Identify which cell holds the provided text, then report its (x, y) central coordinate. 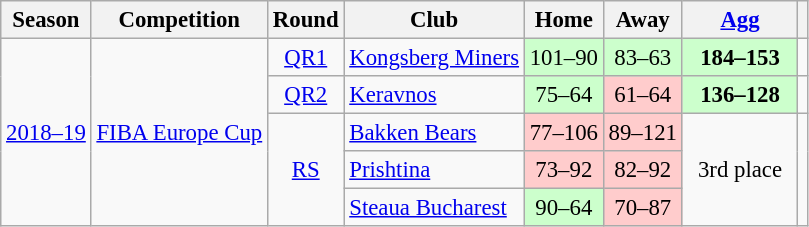
QR2 (305, 95)
2018–19 (46, 133)
82–92 (642, 170)
QR1 (305, 58)
Away (642, 20)
Prishtina (434, 170)
FIBA Europe Cup (179, 133)
Club (434, 20)
89–121 (642, 133)
Kongsberg Miners (434, 58)
Bakken Bears (434, 133)
Season (46, 20)
Steaua Bucharest (434, 208)
RS (305, 170)
77–106 (564, 133)
136–128 (740, 95)
Agg (740, 20)
3rd place (740, 170)
184–153 (740, 58)
Round (305, 20)
70–87 (642, 208)
90–64 (564, 208)
61–64 (642, 95)
101–90 (564, 58)
83–63 (642, 58)
Keravnos (434, 95)
73–92 (564, 170)
75–64 (564, 95)
Home (564, 20)
Competition (179, 20)
